Identify which cell holds the provided text, then report its (X, Y) central coordinate. 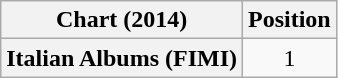
Italian Albums (FIMI) (122, 58)
1 (290, 58)
Position (290, 20)
Chart (2014) (122, 20)
